From the cell containing the given text, extract its center point as [x, y] coordinate. 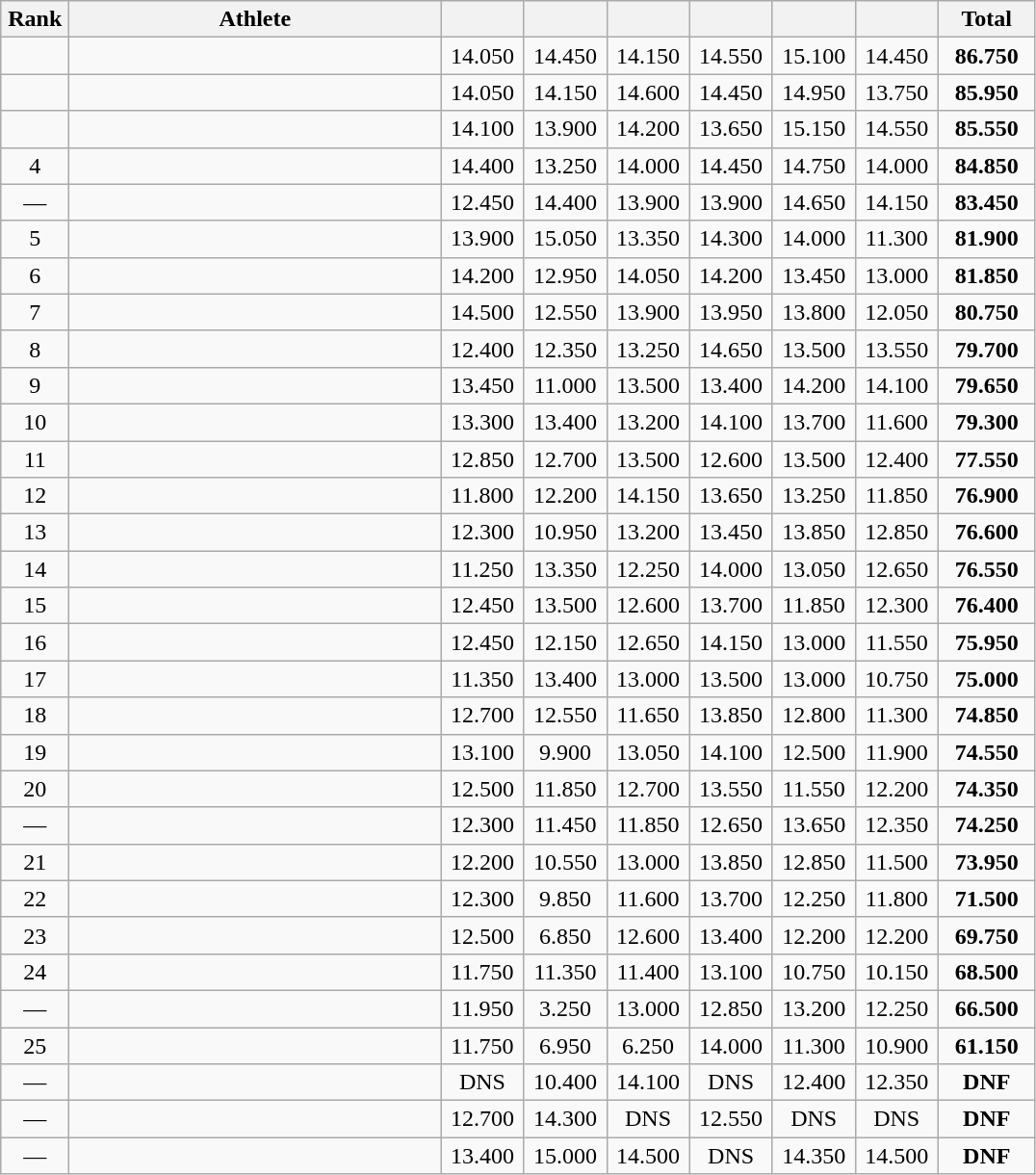
15.050 [565, 239]
7 [35, 312]
Athlete [255, 19]
66.500 [986, 1008]
9 [35, 385]
11.450 [565, 825]
73.950 [986, 862]
10 [35, 422]
11.950 [482, 1008]
81.850 [986, 275]
14.950 [814, 92]
71.500 [986, 899]
14.350 [814, 1156]
81.900 [986, 239]
75.000 [986, 679]
61.150 [986, 1045]
16 [35, 642]
79.700 [986, 349]
11.250 [482, 569]
76.900 [986, 496]
14.750 [814, 166]
6 [35, 275]
76.400 [986, 606]
74.850 [986, 716]
10.150 [896, 972]
19 [35, 752]
10.950 [565, 533]
80.750 [986, 312]
Rank [35, 19]
13 [35, 533]
22 [35, 899]
74.350 [986, 789]
14 [35, 569]
69.750 [986, 935]
12 [35, 496]
11.400 [648, 972]
13.300 [482, 422]
76.600 [986, 533]
13.750 [896, 92]
12.800 [814, 716]
85.950 [986, 92]
20 [35, 789]
25 [35, 1045]
79.650 [986, 385]
3.250 [565, 1008]
6.850 [565, 935]
12.150 [565, 642]
68.500 [986, 972]
13.950 [731, 312]
5 [35, 239]
85.550 [986, 129]
11.500 [896, 862]
10.550 [565, 862]
84.850 [986, 166]
18 [35, 716]
86.750 [986, 56]
24 [35, 972]
77.550 [986, 459]
Total [986, 19]
15.000 [565, 1156]
11 [35, 459]
9.850 [565, 899]
10.900 [896, 1045]
83.450 [986, 202]
8 [35, 349]
23 [35, 935]
17 [35, 679]
11.650 [648, 716]
13.800 [814, 312]
4 [35, 166]
74.550 [986, 752]
9.900 [565, 752]
15 [35, 606]
15.100 [814, 56]
11.000 [565, 385]
74.250 [986, 825]
6.250 [648, 1045]
75.950 [986, 642]
12.050 [896, 312]
10.400 [565, 1083]
6.950 [565, 1045]
15.150 [814, 129]
21 [35, 862]
14.600 [648, 92]
11.900 [896, 752]
76.550 [986, 569]
79.300 [986, 422]
12.950 [565, 275]
